Capture the cell that displays the provided text and extract its [x, y] central coordinate. 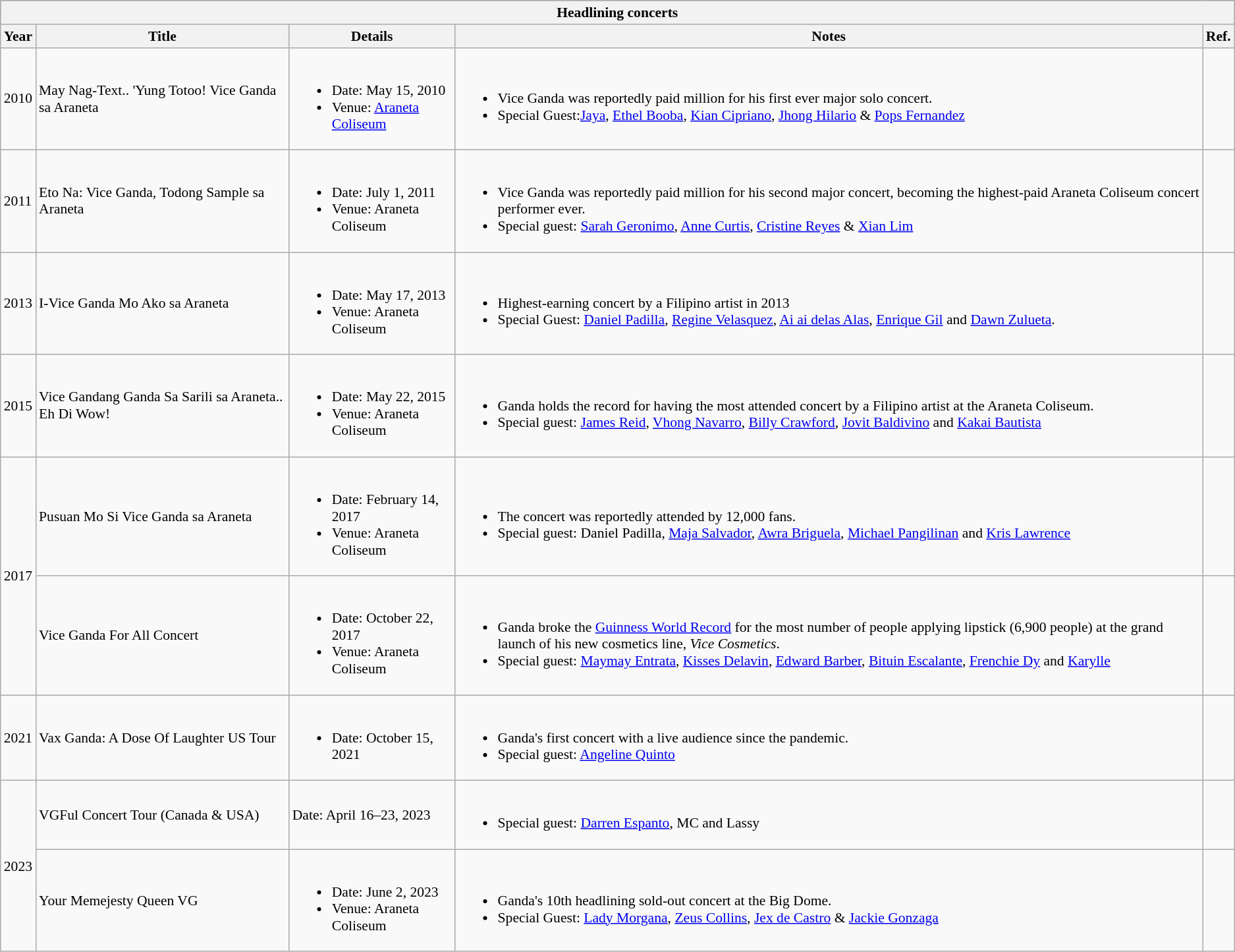
2023 [18, 866]
2015 [18, 406]
2013 [18, 303]
May Nag-Text.. 'Yung Totoo! Vice Ganda sa Araneta [162, 99]
Notes [829, 36]
Vax Ganda: A Dose Of Laughter US Tour [162, 738]
I-Vice Ganda Mo Ako sa Araneta [162, 303]
Headlining concerts [618, 13]
2010 [18, 99]
Date: June 2, 2023Venue: Araneta Coliseum [372, 900]
Year [18, 36]
Your Memejesty Queen VG [162, 900]
Date: May 22, 2015Venue: Araneta Coliseum [372, 406]
The concert was reportedly attended by 12,000 fans.Special guest: Daniel Padilla, Maja Salvador, Awra Briguela, Michael Pangilinan and Kris Lawrence [829, 517]
Pusuan Mo Si Vice Ganda sa Araneta [162, 517]
Date: February 14, 2017Venue: Araneta Coliseum [372, 517]
Vice Ganda For All Concert [162, 635]
2017 [18, 576]
Date: July 1, 2011Venue: Araneta Coliseum [372, 202]
Date: October 22, 2017Venue: Araneta Coliseum [372, 635]
Eto Na: Vice Ganda, Todong Sample sa Araneta [162, 202]
VGFul Concert Tour (Canada & USA) [162, 815]
Ref. [1219, 36]
Ganda's first concert with a live audience since the pandemic.Special guest: Angeline Quinto [829, 738]
Date: May 15, 2010Venue: Araneta Coliseum [372, 99]
Highest-earning concert by a Filipino artist in 2013Special Guest: Daniel Padilla, Regine Velasquez, Ai ai delas Alas, Enrique Gil and Dawn Zulueta. [829, 303]
Date: October 15, 2021 [372, 738]
Details [372, 36]
2011 [18, 202]
2021 [18, 738]
Date: May 17, 2013Venue: Araneta Coliseum [372, 303]
Ganda's 10th headlining sold-out concert at the Big Dome.Special Guest: Lady Morgana, Zeus Collins, Jex de Castro & Jackie Gonzaga [829, 900]
Date: April 16–23, 2023 [372, 815]
Special guest: Darren Espanto, MC and Lassy [829, 815]
Title [162, 36]
Vice Gandang Ganda Sa Sarili sa Araneta.. Eh Di Wow! [162, 406]
